Extract the [x, y] coordinate from the center of the cell holding the provided text.  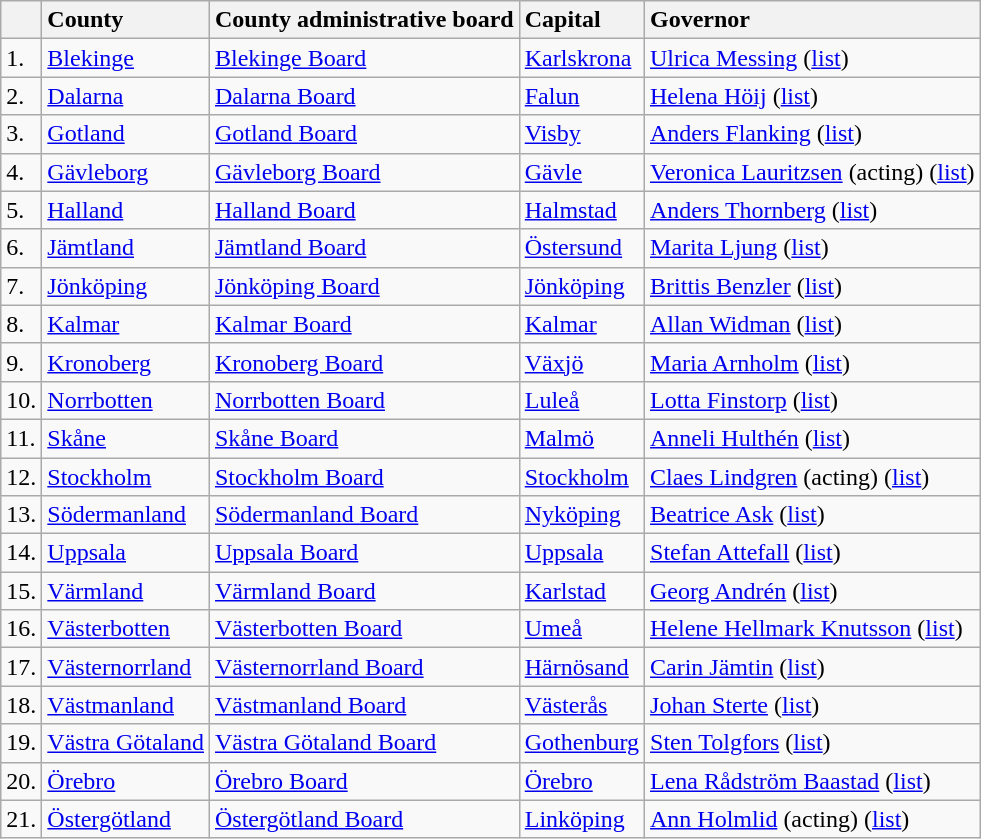
Sten Tolgfors (list) [813, 743]
Umeå [582, 629]
Värmland Board [364, 591]
Allan Widman (list) [813, 324]
Stockholm Board [364, 477]
Norrbotten [126, 400]
Georg Andrén (list) [813, 591]
Luleå [582, 400]
17. [22, 667]
Linköping [582, 819]
Gävleborg [126, 172]
Ann Holmlid (acting) (list) [813, 819]
Governor [813, 20]
Kronoberg [126, 362]
Gotland [126, 134]
Kronoberg Board [364, 362]
Gävle [582, 172]
Nyköping [582, 515]
6. [22, 248]
Västmanland Board [364, 705]
Jönköping Board [364, 286]
Skåne Board [364, 438]
County administrative board [364, 20]
12. [22, 477]
Veronica Lauritzsen (acting) (list) [813, 172]
Halland [126, 210]
18. [22, 705]
Västerbotten Board [364, 629]
Beatrice Ask (list) [813, 515]
Gävleborg Board [364, 172]
7. [22, 286]
Västernorrland Board [364, 667]
Västmanland [126, 705]
Jämtland [126, 248]
Dalarna [126, 96]
Anders Thornberg (list) [813, 210]
Västra Götaland [126, 743]
21. [22, 819]
Marita Ljung (list) [813, 248]
Visby [582, 134]
Ulrica Messing (list) [813, 58]
Johan Sterte (list) [813, 705]
Blekinge Board [364, 58]
20. [22, 781]
11. [22, 438]
4. [22, 172]
Lotta Finstorp (list) [813, 400]
Västernorrland [126, 667]
9. [22, 362]
Brittis Benzler (list) [813, 286]
Kalmar Board [364, 324]
Halland Board [364, 210]
Blekinge [126, 58]
Uppsala Board [364, 553]
19. [22, 743]
Växjö [582, 362]
Dalarna Board [364, 96]
Jämtland Board [364, 248]
Skåne [126, 438]
Östersund [582, 248]
Helene Hellmark Knutsson (list) [813, 629]
1. [22, 58]
Norrbotten Board [364, 400]
8. [22, 324]
Malmö [582, 438]
Carin Jämtin (list) [813, 667]
Anders Flanking (list) [813, 134]
16. [22, 629]
Karlstad [582, 591]
14. [22, 553]
Västerås [582, 705]
Härnösand [582, 667]
Anneli Hulthén (list) [813, 438]
Gotland Board [364, 134]
2. [22, 96]
Lena Rådström Baastad (list) [813, 781]
13. [22, 515]
Västra Götaland Board [364, 743]
County [126, 20]
Helena Höij (list) [813, 96]
Falun [582, 96]
Örebro Board [364, 781]
Karlskrona [582, 58]
Västerbotten [126, 629]
Claes Lindgren (acting) (list) [813, 477]
Södermanland Board [364, 515]
Östergötland [126, 819]
3. [22, 134]
Maria Arnholm (list) [813, 362]
Halmstad [582, 210]
5. [22, 210]
Capital [582, 20]
Gothenburg [582, 743]
Östergötland Board [364, 819]
Värmland [126, 591]
Södermanland [126, 515]
10. [22, 400]
15. [22, 591]
Stefan Attefall (list) [813, 553]
